Return the (X, Y) coordinate for the center point of the cell that contains the specified text.  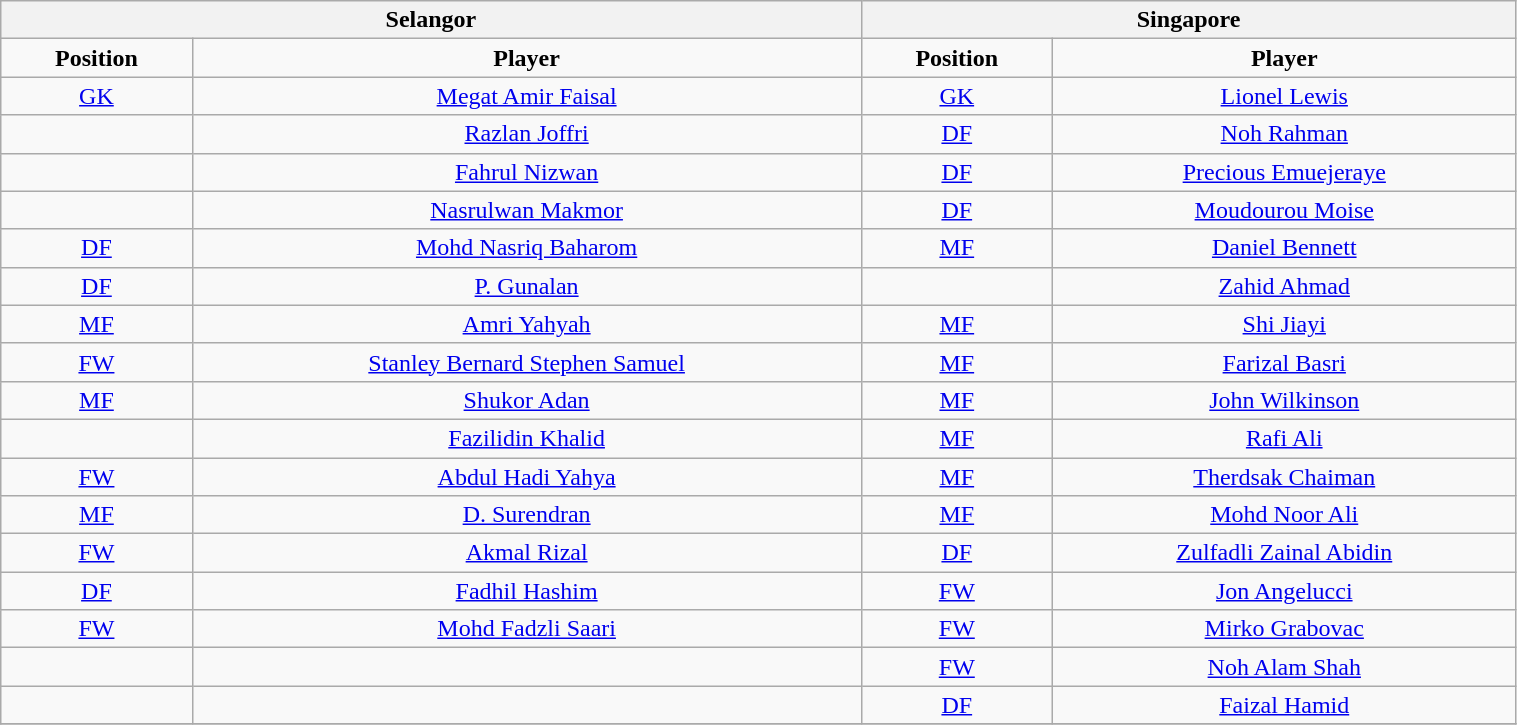
Mohd Fadzli Saari (526, 629)
Mohd Noor Ali (1284, 515)
D. Surendran (526, 515)
Therdsak Chaiman (1284, 477)
Noh Rahman (1284, 134)
Precious Emuejeraye (1284, 172)
Abdul Hadi Yahya (526, 477)
Faizal Hamid (1284, 705)
Lionel Lewis (1284, 96)
Daniel Bennett (1284, 248)
Mohd Nasriq Baharom (526, 248)
Stanley Bernard Stephen Samuel (526, 362)
Noh Alam Shah (1284, 667)
Shukor Adan (526, 400)
Singapore (1188, 20)
Fadhil Hashim (526, 591)
Jon Angelucci (1284, 591)
Mirko Grabovac (1284, 629)
John Wilkinson (1284, 400)
Zahid Ahmad (1284, 286)
Fazilidin Khalid (526, 438)
Farizal Basri (1284, 362)
Razlan Joffri (526, 134)
Selangor (431, 20)
Rafi Ali (1284, 438)
Megat Amir Faisal (526, 96)
Akmal Rizal (526, 553)
Nasrulwan Makmor (526, 210)
Zulfadli Zainal Abidin (1284, 553)
P. Gunalan (526, 286)
Moudourou Moise (1284, 210)
Shi Jiayi (1284, 324)
Amri Yahyah (526, 324)
Fahrul Nizwan (526, 172)
